Scan for the cell matching the given text and deliver its [X, Y] coordinate at center. 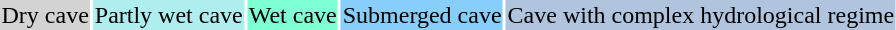
Wet cave [292, 15]
Partly wet cave [168, 15]
Submerged cave [422, 15]
Cave with complex hydrological regime [701, 15]
Dry cave [45, 15]
